From the cell containing the given text, extract its center point as [x, y] coordinate. 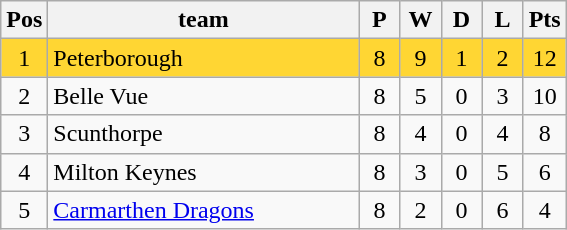
P [380, 20]
Belle Vue [204, 96]
Carmarthen Dragons [204, 210]
10 [544, 96]
Peterborough [204, 58]
Pts [544, 20]
9 [420, 58]
12 [544, 58]
L [502, 20]
team [204, 20]
D [462, 20]
Milton Keynes [204, 172]
Scunthorpe [204, 134]
W [420, 20]
Pos [24, 20]
